Locate the cell with the specified text and output its [x, y] center coordinate. 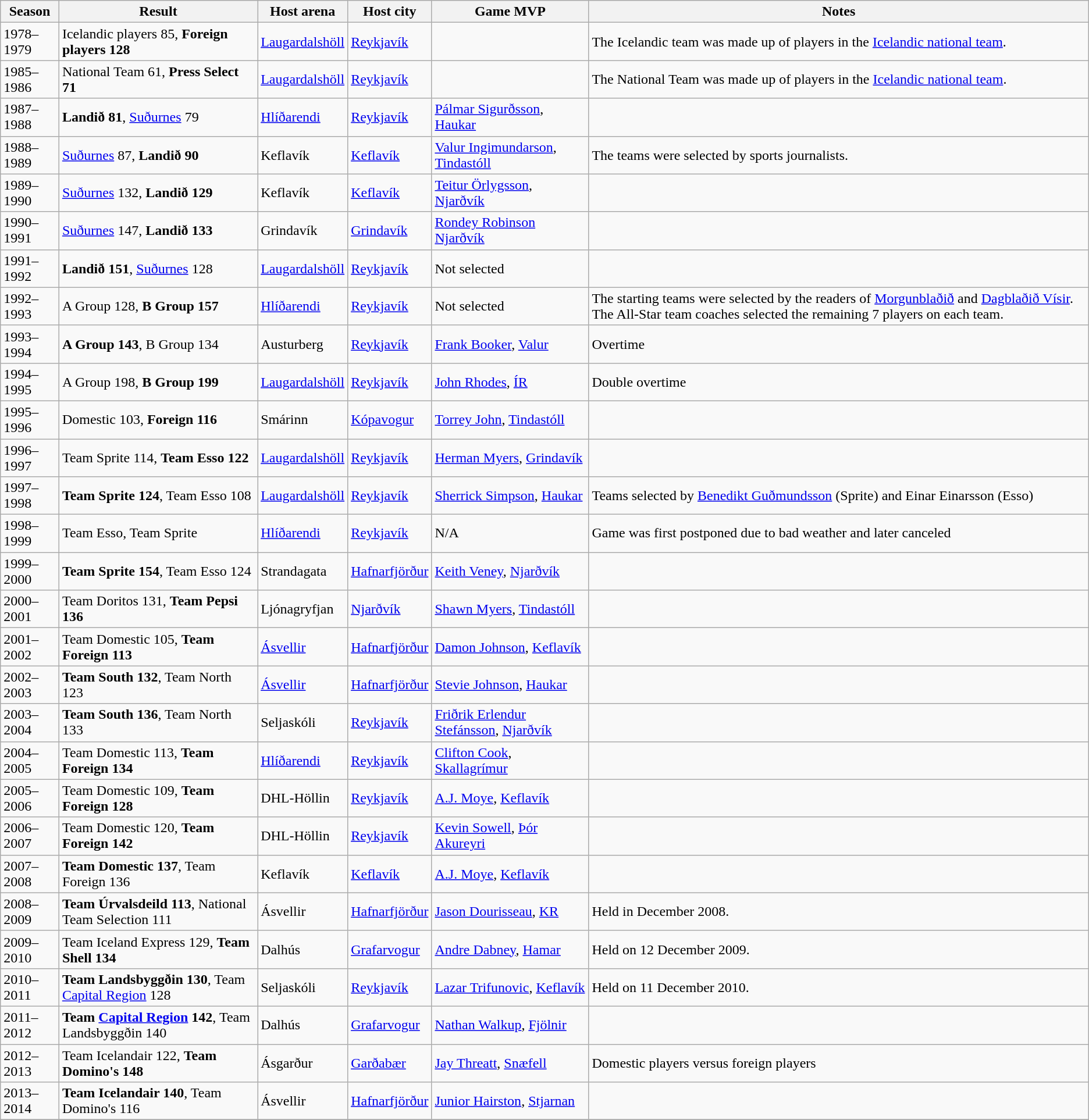
Team South 136, Team North 133 [158, 722]
2008–2009 [30, 912]
Notes [839, 12]
Icelandic players 85, Foreign players 128 [158, 42]
Team Icelandair 122, Team Domino's 148 [158, 1063]
Austurberg [302, 344]
Team Domestic 120, Team Foreign 142 [158, 836]
Suðurnes 147, Landið 133 [158, 230]
Pálmar Sigurðsson, Haukar [510, 117]
Junior Hairston, Stjarnan [510, 1101]
Shawn Myers, Tindastóll [510, 609]
2007–2008 [30, 873]
1994–1995 [30, 381]
2009–2010 [30, 949]
Team Domestic 137, Team Foreign 136 [158, 873]
1987–1988 [30, 117]
Smárinn [302, 420]
Strandagata [302, 571]
Team Capital Region 142, Team Landsbyggðin 140 [158, 1025]
2005–2006 [30, 798]
Lazar Trifunovic, Keflavík [510, 987]
Suðurnes 87, Landið 90 [158, 155]
Team Úrvalsdeild 113, National Team Selection 111 [158, 912]
Nathan Walkup, Fjölnir [510, 1025]
Stevie Johnson, Haukar [510, 685]
Ljónagryfjan [302, 609]
Garðabær [390, 1063]
Jay Threatt, Snæfell [510, 1063]
A Group 198, B Group 199 [158, 381]
2006–2007 [30, 836]
2004–2005 [30, 761]
1988–1989 [30, 155]
Season [30, 12]
Ásgarður [302, 1063]
Damon Johnson, Keflavík [510, 647]
Domestic players versus foreign players [839, 1063]
Frank Booker, Valur [510, 344]
Team Icelandair 140, Team Domino's 116 [158, 1101]
2010–2011 [30, 987]
1998–1999 [30, 534]
Valur Ingimundarson, Tindastóll [510, 155]
Andre Dabney, Hamar [510, 949]
Team Sprite 154, Team Esso 124 [158, 571]
1995–1996 [30, 420]
Double overtime [839, 381]
1999–2000 [30, 571]
Overtime [839, 344]
Host arena [302, 12]
Torrey John, Tindastóll [510, 420]
Host city [390, 12]
1993–1994 [30, 344]
Herman Myers, Grindavík [510, 457]
Result [158, 12]
1997–1998 [30, 495]
2013–2014 [30, 1101]
Team South 132, Team North 123 [158, 685]
2002–2003 [30, 685]
1996–1997 [30, 457]
Team Iceland Express 129, Team Shell 134 [158, 949]
Rondey Robinson Njarðvík [510, 230]
Held on 12 December 2009. [839, 949]
Keith Veney, Njarðvík [510, 571]
2001–2002 [30, 647]
Kevin Sowell, Þór Akureyri [510, 836]
Jason Dourisseau, KR [510, 912]
N/A [510, 534]
Friðrik Erlendur Stefánsson, Njarðvík [510, 722]
Team Sprite 124, Team Esso 108 [158, 495]
John Rhodes, ÍR [510, 381]
1991–1992 [30, 269]
Teams selected by Benedikt Guðmundsson (Sprite) and Einar Einarsson (Esso) [839, 495]
1985–1986 [30, 79]
Domestic 103, Foreign 116 [158, 420]
A Group 128, B Group 157 [158, 306]
Team Domestic 105, Team Foreign 113 [158, 647]
Landið 151, Suðurnes 128 [158, 269]
Njarðvík [390, 609]
National Team 61, Press Select 71 [158, 79]
1989–1990 [30, 193]
Team Domestic 109, Team Foreign 128 [158, 798]
Held on 11 December 2010. [839, 987]
1990–1991 [30, 230]
2003–2004 [30, 722]
Suðurnes 132, Landið 129 [158, 193]
2011–2012 [30, 1025]
Team Sprite 114, Team Esso 122 [158, 457]
Team Doritos 131, Team Pepsi 136 [158, 609]
1978–1979 [30, 42]
2012–2013 [30, 1063]
The Icelandic team was made up of players in the Icelandic national team. [839, 42]
Teitur Örlygsson, Njarðvík [510, 193]
Team Domestic 113, Team Foreign 134 [158, 761]
The National Team was made up of players in the Icelandic national team. [839, 79]
Game was first postponed due to bad weather and later canceled [839, 534]
The teams were selected by sports journalists. [839, 155]
Team Esso, Team Sprite [158, 534]
Clifton Cook, Skallagrímur [510, 761]
Held in December 2008. [839, 912]
2000–2001 [30, 609]
A Group 143, B Group 134 [158, 344]
Game MVP [510, 12]
1992–1993 [30, 306]
Landið 81, Suðurnes 79 [158, 117]
Sherrick Simpson, Haukar [510, 495]
Team Landsbyggðin 130, Team Capital Region 128 [158, 987]
Kópavogur [390, 420]
